Find where the given text appears and provide that cell's center as [x, y] coordinate. 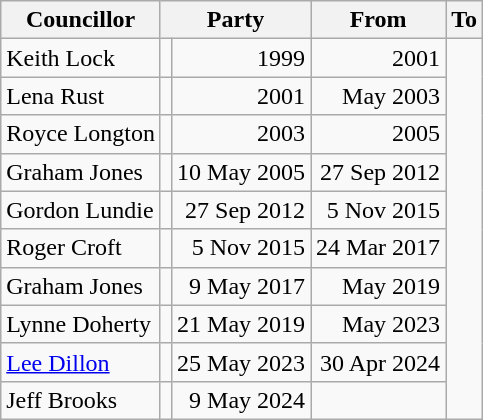
Royce Longton [81, 134]
10 May 2005 [242, 172]
25 May 2023 [242, 362]
Councillor [81, 20]
2003 [242, 134]
30 Apr 2024 [378, 362]
Lynne Doherty [81, 324]
To [464, 20]
Keith Lock [81, 58]
Jeff Brooks [81, 400]
May 2023 [378, 324]
24 Mar 2017 [378, 248]
21 May 2019 [242, 324]
2005 [378, 134]
May 2003 [378, 96]
Party [235, 20]
Roger Croft [81, 248]
Lena Rust [81, 96]
Lee Dillon [81, 362]
From [378, 20]
Gordon Lundie [81, 210]
9 May 2024 [242, 400]
May 2019 [378, 286]
1999 [242, 58]
9 May 2017 [242, 286]
